Search for the cell housing the specified text and yield its (X, Y) center coordinate. 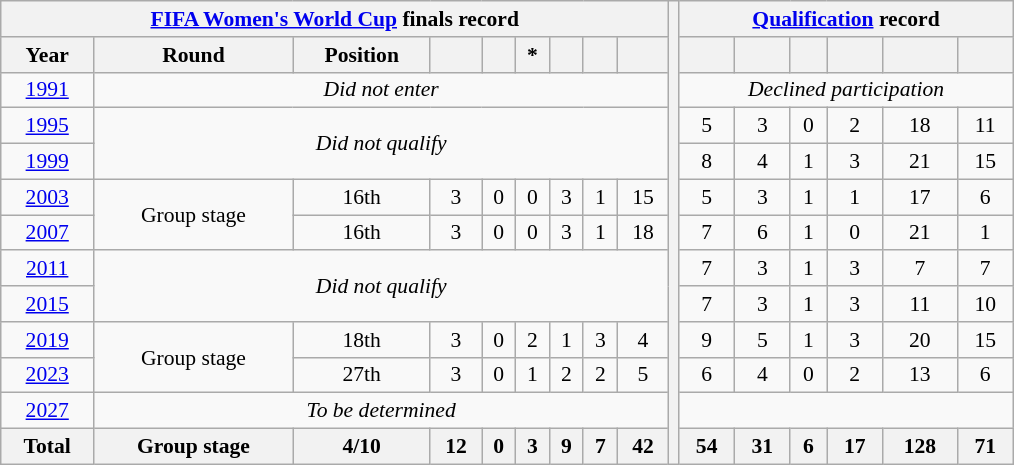
Did not enter (382, 90)
13 (920, 375)
8 (707, 162)
2011 (48, 269)
* (533, 55)
10 (985, 304)
To be determined (382, 411)
27th (362, 375)
71 (985, 447)
4/10 (362, 447)
Round (194, 55)
128 (920, 447)
Year (48, 55)
18th (362, 340)
Qualification record (846, 19)
Position (362, 55)
54 (707, 447)
31 (762, 447)
2019 (48, 340)
2027 (48, 411)
2007 (48, 233)
Declined participation (846, 90)
1999 (48, 162)
2003 (48, 197)
20 (920, 340)
42 (642, 447)
Total (48, 447)
1991 (48, 90)
2023 (48, 375)
1995 (48, 126)
2015 (48, 304)
FIFA Women's World Cup finals record (335, 19)
12 (456, 447)
